For the text-containing cell, return its midpoint in [x, y] coordinate format. 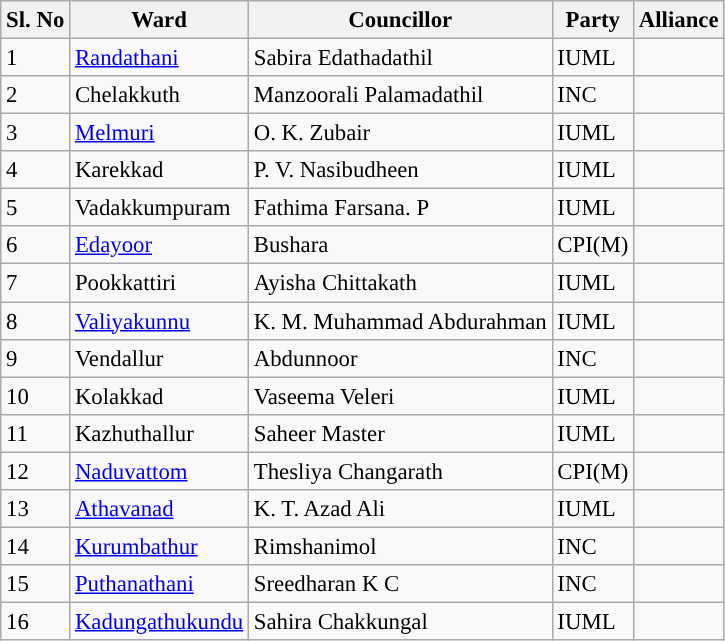
16 [36, 621]
Kazhuthallur [160, 433]
Alliance [679, 20]
P. V. Nasibudheen [400, 170]
Party [592, 20]
1 [36, 58]
Valiyakunnu [160, 321]
Ward [160, 20]
10 [36, 396]
Naduvattom [160, 471]
15 [36, 584]
Randathani [160, 58]
8 [36, 321]
Rimshanimol [400, 546]
Abdunnoor [400, 358]
Kadungathukundu [160, 621]
K. M. Muhammad Abdurahman [400, 321]
Kolakkad [160, 396]
4 [36, 170]
Sreedharan K C [400, 584]
Melmuri [160, 133]
6 [36, 245]
13 [36, 509]
Sabira Edathadathil [400, 58]
Sl. No [36, 20]
Karekkad [160, 170]
Sahira Chakkungal [400, 621]
Manzoorali Palamadathil [400, 95]
Councillor [400, 20]
Puthanathani [160, 584]
11 [36, 433]
2 [36, 95]
Saheer Master [400, 433]
14 [36, 546]
Kurumbathur [160, 546]
Pookkattiri [160, 283]
5 [36, 208]
Vaseema Veleri [400, 396]
9 [36, 358]
7 [36, 283]
3 [36, 133]
Edayoor [160, 245]
12 [36, 471]
K. T. Azad Ali [400, 509]
O. K. Zubair [400, 133]
Vadakkumpuram [160, 208]
Bushara [400, 245]
Athavanad [160, 509]
Fathima Farsana. P [400, 208]
Ayisha Chittakath [400, 283]
Vendallur [160, 358]
Thesliya Changarath [400, 471]
Chelakkuth [160, 95]
